Detect which cell encompasses the target text, then output its [x, y] center coordinate. 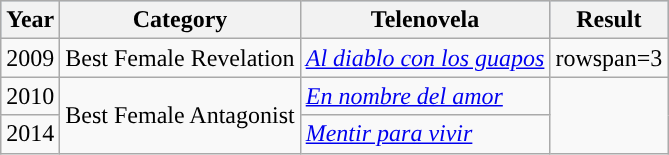
Best Female Revelation [180, 58]
Year [30, 20]
Telenovela [425, 20]
Result [609, 20]
2010 [30, 96]
Category [180, 20]
2014 [30, 134]
Best Female Antagonist [180, 115]
En nombre del amor [425, 96]
2009 [30, 58]
rowspan=3 [609, 58]
Al diablo con los guapos [425, 58]
Mentir para vivir [425, 134]
